Detect which cell encompasses the target text, then output its [x, y] center coordinate. 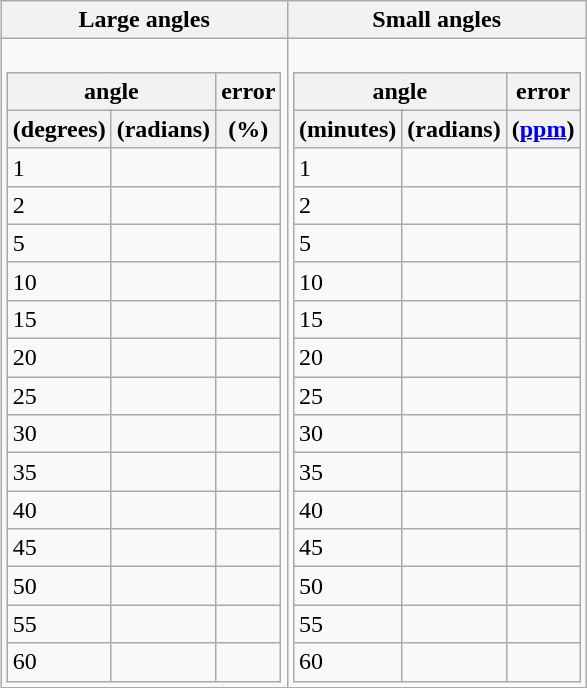
(ppm) [543, 129]
(minutes) [347, 129]
Large angles [144, 20]
(degrees) [59, 129]
(%) [248, 129]
Small angles [436, 20]
angle error (degrees) (radians) (%) 1 2 5 10 15 20 25 30 35 40 45 50 55 60 [144, 364]
angle error (minutes) (radians) (ppm) 1 2 5 10 15 20 25 30 35 40 45 50 55 60 [436, 364]
